Determine the (X, Y) coordinate at the center of the cell enclosing the given text.  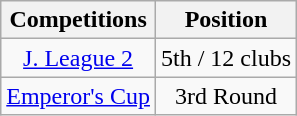
Competitions (78, 20)
J. League 2 (78, 58)
Emperor's Cup (78, 96)
3rd Round (226, 96)
Position (226, 20)
5th / 12 clubs (226, 58)
